Provide the [X, Y] coordinate of the cell's center where the given text is located.  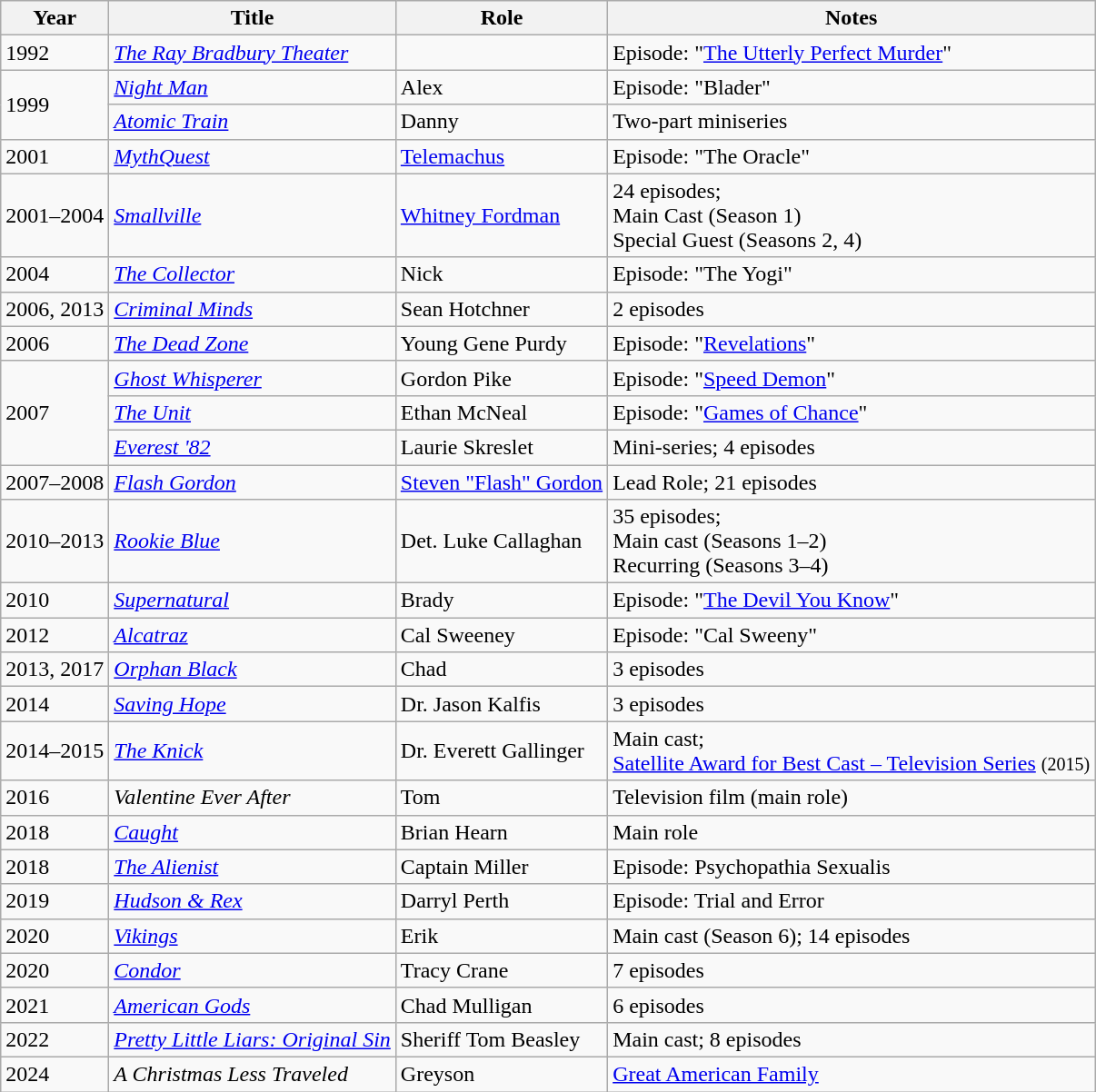
Episode: "The Oracle" [852, 156]
2007 [55, 412]
Smallville [253, 215]
Tom [502, 798]
Orphan Black [253, 670]
2016 [55, 798]
Two-part miniseries [852, 122]
24 episodes;Main Cast (Season 1)Special Guest (Seasons 2, 4) [852, 215]
2014 [55, 704]
Det. Luke Callaghan [502, 541]
Episode: "Blader" [852, 87]
Gordon Pike [502, 378]
Rookie Blue [253, 541]
2006 [55, 343]
Episode: "The Utterly Perfect Murder" [852, 53]
Television film (main role) [852, 798]
Episode: "The Devil You Know" [852, 601]
Cal Sweeney [502, 635]
Flash Gordon [253, 482]
Atomic Train [253, 122]
2021 [55, 1005]
1999 [55, 104]
Erik [502, 936]
Valentine Ever After [253, 798]
Ethan McNeal [502, 412]
Main role [852, 832]
Darryl Perth [502, 901]
The Alienist [253, 867]
Everest '82 [253, 447]
Nick [502, 274]
Episode: "Cal Sweeny" [852, 635]
Episode: "Speed Demon" [852, 378]
Main cast;Satellite Award for Best Cast – Television Series (2015) [852, 750]
2014–2015 [55, 750]
Episode: "Games of Chance" [852, 412]
2010 [55, 601]
Notes [852, 18]
Young Gene Purdy [502, 343]
Pretty Little Liars: Original Sin [253, 1039]
2 episodes [852, 309]
Brian Hearn [502, 832]
MythQuest [253, 156]
2013, 2017 [55, 670]
2006, 2013 [55, 309]
Hudson & Rex [253, 901]
Title [253, 18]
Saving Hope [253, 704]
Episode: Trial and Error [852, 901]
2004 [55, 274]
Vikings [253, 936]
The Unit [253, 412]
2019 [55, 901]
Main cast (Season 6); 14 episodes [852, 936]
35 episodes;Main cast (Seasons 1–2)Recurring (Seasons 3–4) [852, 541]
Criminal Minds [253, 309]
The Ray Bradbury Theater [253, 53]
Episode: "Revelations" [852, 343]
Brady [502, 601]
Chad [502, 670]
Sean Hotchner [502, 309]
Mini-series; 4 episodes [852, 447]
Tracy Crane [502, 970]
Great American Family [852, 1074]
Role [502, 18]
Condor [253, 970]
7 episodes [852, 970]
Dr. Jason Kalfis [502, 704]
2012 [55, 635]
Laurie Skreslet [502, 447]
The Dead Zone [253, 343]
Night Man [253, 87]
2007–2008 [55, 482]
Dr. Everett Gallinger [502, 750]
Steven "Flash" Gordon [502, 482]
2001 [55, 156]
A Christmas Less Traveled [253, 1074]
The Knick [253, 750]
The Collector [253, 274]
American Gods [253, 1005]
Year [55, 18]
Captain Miller [502, 867]
Telemachus [502, 156]
6 episodes [852, 1005]
Supernatural [253, 601]
Ghost Whisperer [253, 378]
2001–2004 [55, 215]
Danny [502, 122]
2024 [55, 1074]
Chad Mulligan [502, 1005]
Episode: "The Yogi" [852, 274]
1992 [55, 53]
Greyson [502, 1074]
Main cast; 8 episodes [852, 1039]
Sheriff Tom Beasley [502, 1039]
Alex [502, 87]
Episode: Psychopathia Sexualis [852, 867]
Caught [253, 832]
2022 [55, 1039]
2010–2013 [55, 541]
Whitney Fordman [502, 215]
Alcatraz [253, 635]
Lead Role; 21 episodes [852, 482]
